Determine the [x, y] coordinate at the center of the cell enclosing the given text.  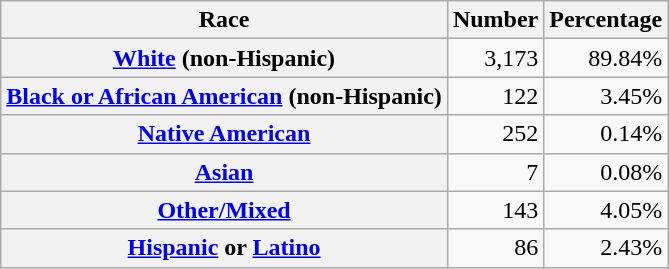
Percentage [606, 20]
Native American [224, 134]
Hispanic or Latino [224, 248]
2.43% [606, 248]
0.08% [606, 172]
White (non-Hispanic) [224, 58]
252 [495, 134]
7 [495, 172]
Number [495, 20]
3.45% [606, 96]
Other/Mixed [224, 210]
Race [224, 20]
4.05% [606, 210]
122 [495, 96]
0.14% [606, 134]
3,173 [495, 58]
Black or African American (non-Hispanic) [224, 96]
89.84% [606, 58]
86 [495, 248]
Asian [224, 172]
143 [495, 210]
